Extract the (X, Y) coordinate from the center of the cell holding the provided text.  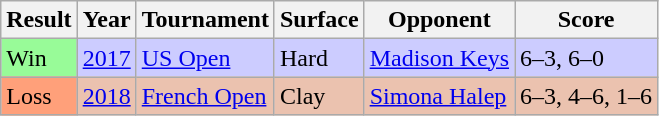
Score (586, 20)
2017 (106, 58)
Year (106, 20)
2018 (106, 96)
Surface (319, 20)
Opponent (439, 20)
6–3, 6–0 (586, 58)
Hard (319, 58)
US Open (205, 58)
Tournament (205, 20)
Result (39, 20)
Clay (319, 96)
6–3, 4–6, 1–6 (586, 96)
Madison Keys (439, 58)
French Open (205, 96)
Simona Halep (439, 96)
Win (39, 58)
Loss (39, 96)
